Search for the cell housing the specified text and yield its (x, y) center coordinate. 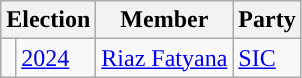
Member (164, 20)
Party (267, 20)
Election (48, 20)
SIC (267, 58)
2024 (56, 58)
Riaz Fatyana (164, 58)
